Pinpoint the cell where the given text exists, returning its (x, y) midpoint coordinate. 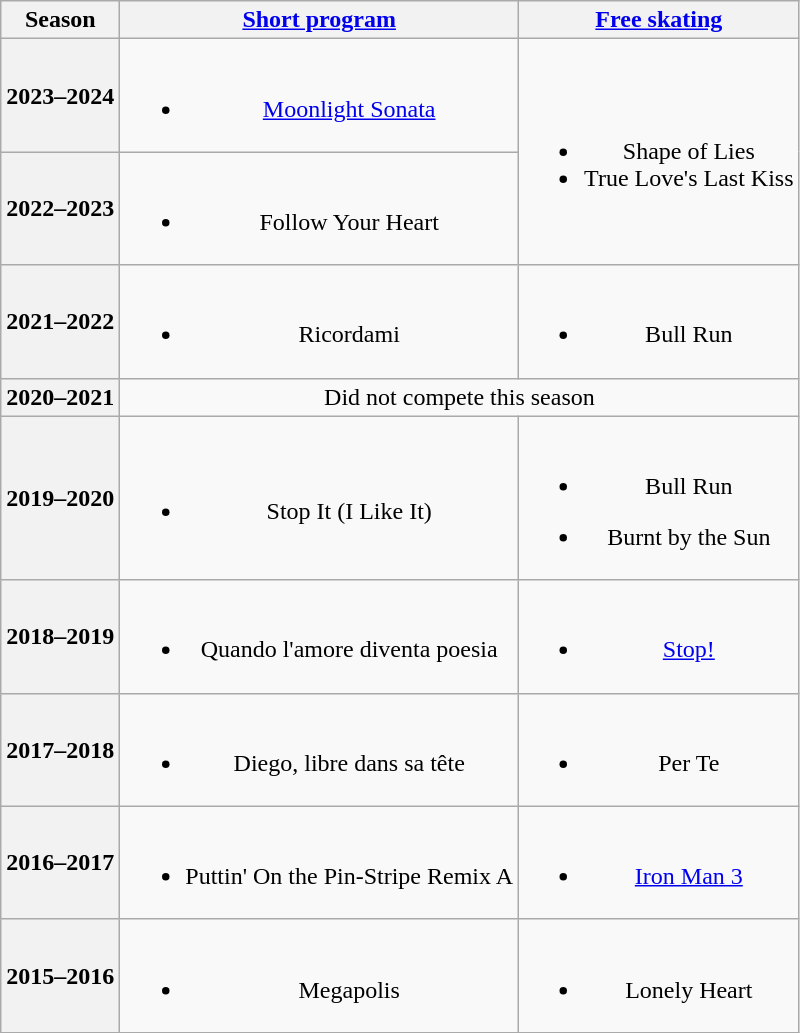
Stop! (659, 636)
Did not compete this season (460, 397)
2018–2019 (60, 636)
2021–2022 (60, 322)
Season (60, 20)
Bull Run Burnt by the Sun (659, 498)
Short program (320, 20)
Per Te (659, 750)
2017–2018 (60, 750)
Diego, libre dans sa tête (320, 750)
2020–2021 (60, 397)
Lonely Heart (659, 976)
Moonlight Sonata (320, 96)
Stop It (I Like It) (320, 498)
Iron Man 3 (659, 862)
Shape of LiesTrue Love's Last Kiss (659, 152)
Megapolis (320, 976)
2022–2023 (60, 208)
2016–2017 (60, 862)
Puttin' On the Pin-Stripe Remix A (320, 862)
2019–2020 (60, 498)
Follow Your Heart (320, 208)
Bull Run (659, 322)
2015–2016 (60, 976)
2023–2024 (60, 96)
Ricordami (320, 322)
Quando l'amore diventa poesia (320, 636)
Free skating (659, 20)
